Provide the [X, Y] coordinate of the cell's center where the given text is located.  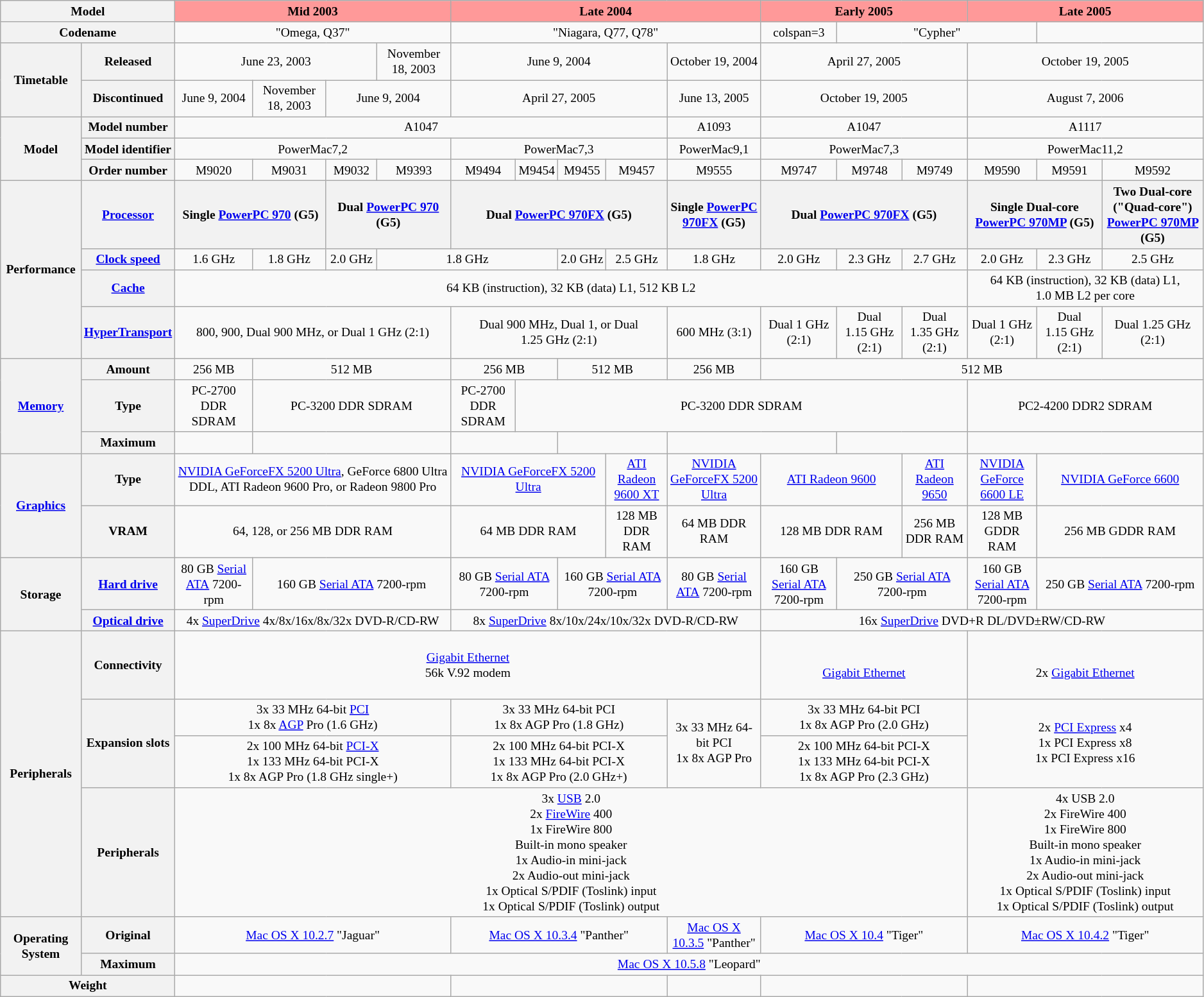
Storage [41, 594]
3x 33 MHz 64-bit PCI1x 8x AGP Pro (1.6 GHz) [313, 717]
M9454 [537, 169]
Late 2004 [606, 12]
Connectivity [128, 665]
64 KB (instruction), 32 KB (data) L1, 512 KB L2 [571, 287]
M9747 [799, 169]
NVIDIA GeForce 6600 LE [1002, 480]
VRAM [128, 531]
PC2-4200 DDR2 SDRAM [1085, 405]
256 MB DDR RAM [934, 531]
Dual 1.35 GHz (2:1) [934, 332]
3x 33 MHz 64-bit PCI 1x 8x AGP Pro (2.0 GHz) [864, 717]
Dual PowerPC 970 (G5) [388, 214]
PowerMac9,1 [714, 149]
2x 100 MHz 64-bit PCI-X1x 133 MHz 64-bit PCI-X1x 8x AGP Pro (1.8 GHz single+) [313, 761]
October 19, 2004 [714, 62]
Clock speed [128, 259]
M9020 [214, 169]
800, 900, Dual 900 MHz, or Dual 1 GHz (2:1) [313, 332]
ATI Radeon 9650 [934, 480]
Released [128, 62]
2x 100 MHz 64-bit PCI-X1x 133 MHz 64-bit PCI-X1x 8x AGP Pro (2.0 GHz+) [559, 761]
M9032 [352, 169]
HyperTransport [128, 332]
Discontinued [128, 99]
Dual 900 MHz, Dual 1, or Dual 1.25 GHz (2:1) [559, 332]
2.7 GHz [934, 259]
64, 128, or 256 MB DDR RAM [313, 531]
Expansion slots [128, 743]
Mac OS X 10.2.7 "Jaguar" [313, 935]
Single PowerPC 970FX (G5) [714, 214]
Memory [41, 406]
Timetable [41, 80]
2x 100 MHz 64-bit PCI-X1x 133 MHz 64-bit PCI-X1x 8x AGP Pro (2.3 GHz) [864, 761]
Original [128, 935]
A1093 [714, 127]
Mac OS X 10.3.5 "Panther" [714, 935]
600 MHz (3:1) [714, 332]
June 23, 2003 [276, 62]
"Niagara, Q77, Q78" [606, 32]
Mac OS X 10.3.4 "Panther" [559, 935]
M9031 [290, 169]
colspan=3 [799, 32]
M9457 [636, 169]
M9455 [582, 169]
PowerMac11,2 [1085, 149]
Order number [128, 169]
June 13, 2005 [714, 99]
Two Dual-core ("Quad-core") PowerPC 970MP (G5) [1153, 214]
A1117 [1085, 127]
2x PCI Express x41x PCI Express x81x PCI Express x16 [1085, 743]
3x 33 MHz 64-bit PCI 1x 8x AGP Pro (1.8 GHz) [559, 717]
Single PowerPC 970 (G5) [250, 214]
Mac OS X 10.4.2 "Tiger" [1085, 935]
Cache [128, 287]
2x Gigabit Ethernet [1085, 665]
Gigabit Ethernet56k V.92 modem [468, 665]
August 7, 2006 [1085, 99]
3x 33 MHz 64-bit PCI 1x 8x AGP Pro [714, 743]
M9748 [870, 169]
PowerMac7,2 [313, 149]
"Omega, Q37" [313, 32]
Processor [128, 214]
M9592 [1153, 169]
1.6 GHz [214, 259]
64 KB (instruction), 32 KB (data) L1, 1.0 MB L2 per core [1085, 287]
Optical drive [128, 621]
Model identifier [128, 149]
ATI Radeon 9600 XT [636, 480]
NVIDIA GeForce 6600 [1120, 480]
256 MB GDDR RAM [1120, 531]
Performance [41, 269]
Amount [128, 370]
M9393 [414, 169]
Model number [128, 127]
Dual 1.25 GHz (2:1) [1153, 332]
Graphics [41, 506]
16x SuperDrive DVD+R DL/DVD±RW/CD-RW [982, 621]
M9590 [1002, 169]
128 MB GDDR RAM [1002, 531]
Codename [88, 32]
M9555 [714, 169]
4x SuperDrive 4x/8x/16x/8x/32x DVD-R/CD-RW [313, 621]
Early 2005 [864, 12]
"Cypher" [937, 32]
8x SuperDrive 8x/10x/24x/10x/32x DVD-R/CD-RW [606, 621]
NVIDIA GeForceFX 5200 Ultra, GeForce 6800 Ultra DDL, ATI Radeon 9600 Pro, or Radeon 9800 Pro [313, 480]
Single Dual-core PowerPC 970MP (G5) [1035, 214]
Late 2005 [1085, 12]
ATI Radeon 9600 [831, 480]
Weight [88, 985]
M9494 [483, 169]
Mac OS X 10.5.8 "Leopard" [689, 964]
Mac OS X 10.4 "Tiger" [864, 935]
Gigabit Ethernet [864, 665]
M9591 [1070, 169]
Hard drive [128, 584]
M9749 [934, 169]
Mid 2003 [313, 12]
Operating System [41, 946]
